Return the (X, Y) coordinate for the center point of the cell that contains the specified text.  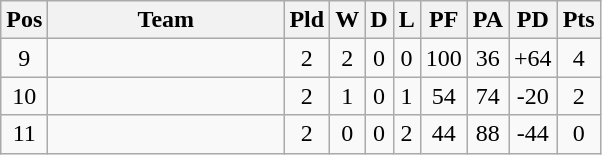
9 (24, 58)
Pld (307, 20)
Pos (24, 20)
10 (24, 96)
44 (444, 134)
-44 (532, 134)
PA (488, 20)
-20 (532, 96)
11 (24, 134)
PD (532, 20)
100 (444, 58)
Team (166, 20)
4 (578, 58)
54 (444, 96)
+64 (532, 58)
Pts (578, 20)
PF (444, 20)
88 (488, 134)
D (379, 20)
L (406, 20)
74 (488, 96)
W (348, 20)
36 (488, 58)
